Return [x, y] of the center of cell containing provided text 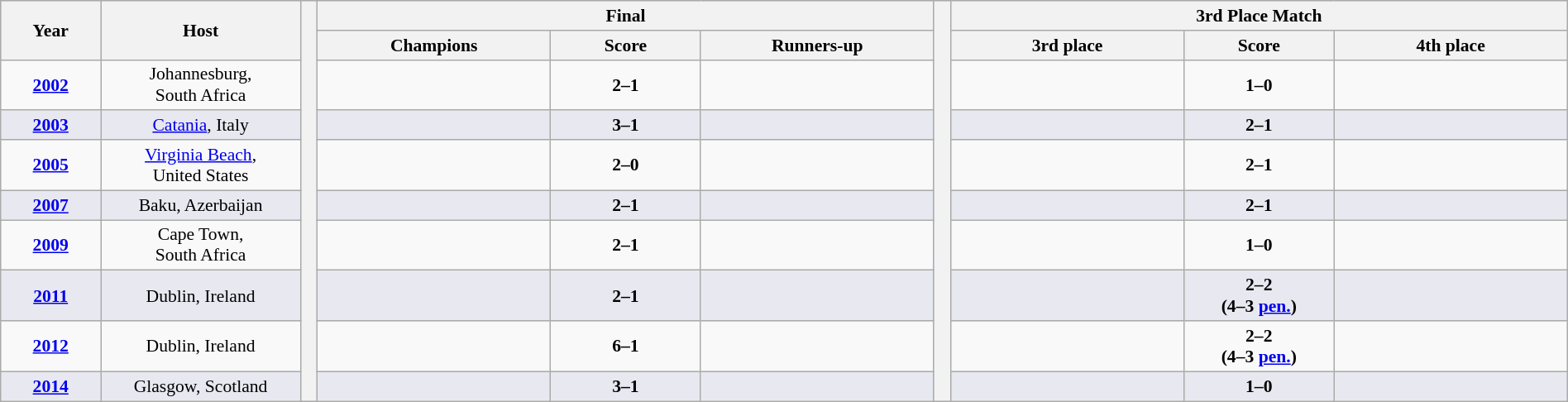
4th place [1451, 45]
2012 [51, 346]
Host [201, 30]
Baku, Azerbaijan [201, 205]
Cape Town,South Africa [201, 245]
2002 [51, 84]
3rd place [1067, 45]
Catania, Italy [201, 126]
Champions [434, 45]
2005 [51, 165]
2007 [51, 205]
3rd Place Match [1259, 16]
Year [51, 30]
6–1 [625, 346]
Runners-up [817, 45]
Glasgow, Scotland [201, 386]
Johannesburg,South Africa [201, 84]
Final [626, 16]
2009 [51, 245]
2–0 [625, 165]
2014 [51, 386]
2003 [51, 126]
2011 [51, 296]
Virginia Beach,United States [201, 165]
